Extract the [x, y] coordinate from the center of the cell holding the provided text.  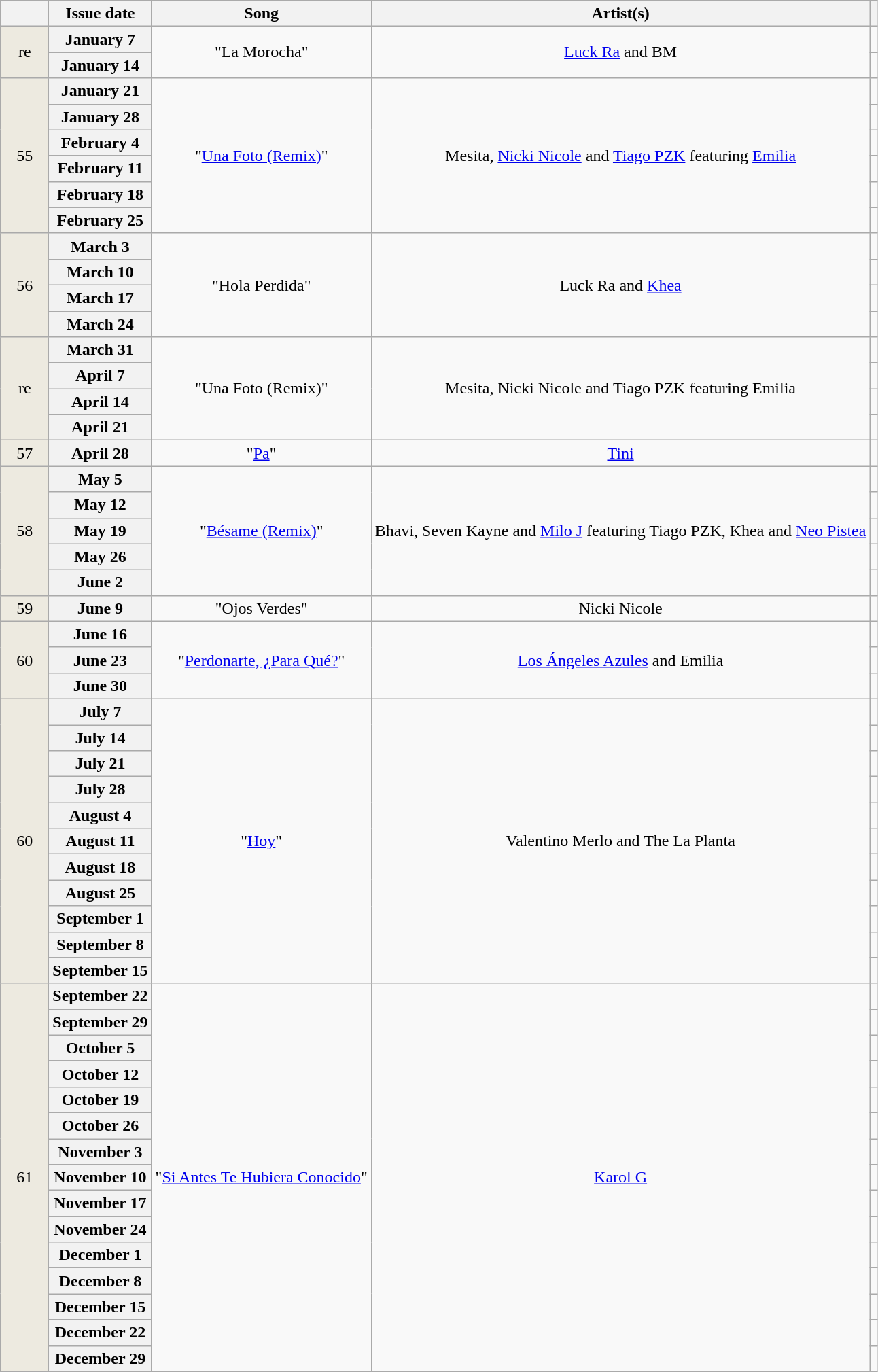
September 29 [101, 1022]
April 14 [101, 402]
Bhavi, Seven Kayne and Milo J featuring Tiago PZK, Khea and Neo Pistea [620, 531]
August 25 [101, 893]
May 5 [101, 479]
January 7 [101, 39]
September 15 [101, 970]
59 [24, 608]
April 7 [101, 376]
56 [24, 285]
March 24 [101, 324]
September 8 [101, 945]
Luck Ra and Khea [620, 285]
March 10 [101, 272]
November 24 [101, 1229]
December 22 [101, 1333]
"Ojos Verdes" [261, 608]
Los Ángeles Azules and Emilia [620, 660]
February 25 [101, 220]
"Si Antes Te Hubiera Conocido" [261, 1177]
August 18 [101, 867]
Issue date [101, 14]
January 14 [101, 65]
Tini [620, 453]
December 1 [101, 1255]
May 12 [101, 505]
November 10 [101, 1178]
58 [24, 531]
April 28 [101, 453]
"Bésame (Remix)" [261, 531]
September 1 [101, 919]
May 26 [101, 557]
55 [24, 156]
December 29 [101, 1358]
July 7 [101, 711]
Karol G [620, 1177]
December 8 [101, 1281]
July 28 [101, 790]
"Hoy" [261, 841]
October 12 [101, 1074]
September 22 [101, 996]
April 21 [101, 427]
June 30 [101, 686]
February 11 [101, 169]
August 4 [101, 815]
Nicki Nicole [620, 608]
June 23 [101, 660]
Luck Ra and BM [620, 52]
"Hola Perdida" [261, 285]
July 14 [101, 737]
February 18 [101, 194]
October 5 [101, 1048]
January 21 [101, 91]
June 16 [101, 634]
March 17 [101, 298]
"La Morocha" [261, 52]
July 21 [101, 764]
October 26 [101, 1125]
March 31 [101, 350]
January 28 [101, 117]
"Perdonarte, ¿Para Qué?" [261, 660]
Song [261, 14]
March 3 [101, 246]
November 3 [101, 1152]
August 11 [101, 841]
Artist(s) [620, 14]
June 2 [101, 582]
November 17 [101, 1203]
61 [24, 1177]
57 [24, 453]
December 15 [101, 1307]
May 19 [101, 531]
February 4 [101, 143]
Valentino Merlo and The La Planta [620, 841]
June 9 [101, 608]
"Pa" [261, 453]
October 19 [101, 1100]
